Determine the [X, Y] coordinate at the center of the cell enclosing the given text.  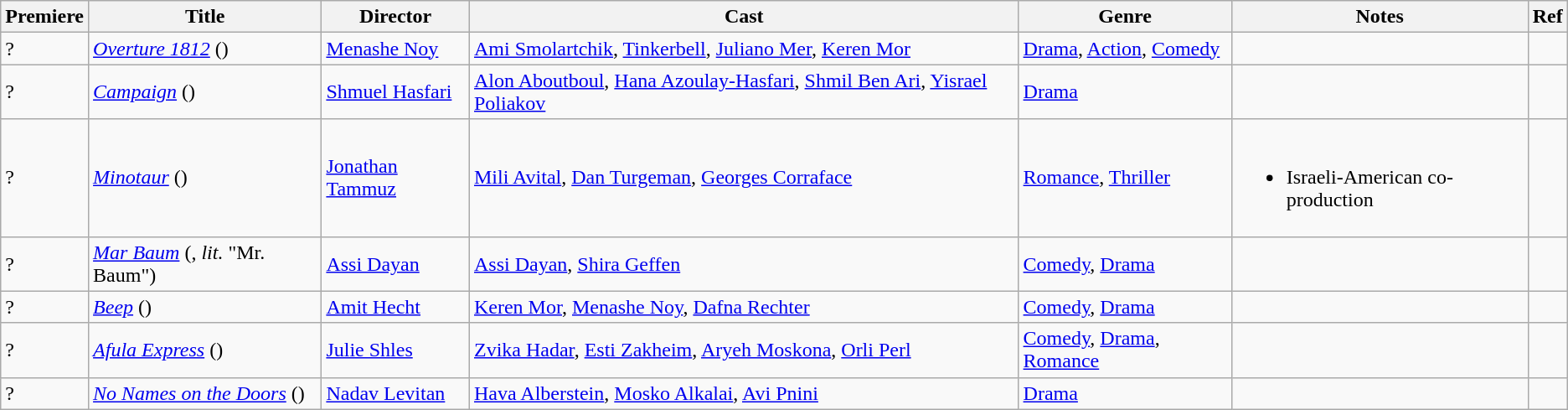
Mar Baum (, lit. "Mr. Baum") [205, 263]
Mili Avital, Dan Turgeman, Georges Corraface [744, 178]
Julie Shles [395, 350]
Nadav Levitan [395, 393]
Cast [744, 17]
Assi Dayan, Shira Geffen [744, 263]
Alon Aboutboul, Hana Azoulay-Hasfari, Shmil Ben Ari, Yisrael Poliakov [744, 92]
Ami Smolartchik, Tinkerbell, Juliano Mer, Keren Mor [744, 49]
Amit Hecht [395, 307]
Romance, Thriller [1125, 178]
Jonathan Tammuz [395, 178]
Comedy, Drama, Romance [1125, 350]
Premiere [45, 17]
Overture 1812 () [205, 49]
Assi Dayan [395, 263]
Ref [1548, 17]
Notes [1380, 17]
Genre [1125, 17]
Drama, Action, Comedy [1125, 49]
Shmuel Hasfari [395, 92]
Menashe Noy [395, 49]
Minotaur () [205, 178]
Zvika Hadar, Esti Zakheim, Aryeh Moskona, Orli Perl [744, 350]
Keren Mor, Menashe Noy, Dafna Rechter [744, 307]
Israeli-American co-production [1380, 178]
Hava Alberstein, Mosko Alkalai, Avi Pnini [744, 393]
Director [395, 17]
Title [205, 17]
No Names on the Doors () [205, 393]
Campaign () [205, 92]
Afula Express () [205, 350]
Beep () [205, 307]
